Detect which cell encompasses the target text, then output its (X, Y) center coordinate. 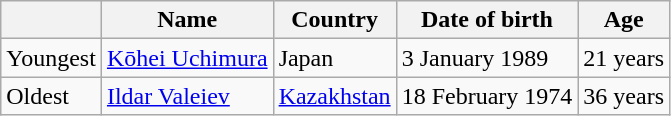
18 February 1974 (487, 96)
Kazakhstan (334, 96)
36 years (624, 96)
3 January 1989 (487, 58)
Date of birth (487, 20)
Country (334, 20)
Ildar Valeiev (187, 96)
Oldest (52, 96)
Youngest (52, 58)
Japan (334, 58)
Kōhei Uchimura (187, 58)
Name (187, 20)
21 years (624, 58)
Age (624, 20)
